Find where the given text appears and provide that cell's center as (X, Y) coordinate. 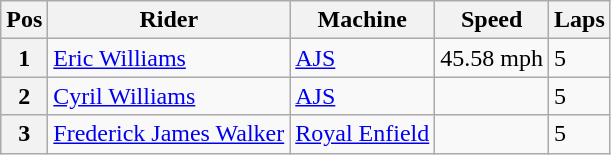
Eric Williams (169, 58)
3 (24, 134)
Frederick James Walker (169, 134)
Rider (169, 20)
Pos (24, 20)
Laps (580, 20)
Machine (362, 20)
1 (24, 58)
45.58 mph (492, 58)
Speed (492, 20)
Royal Enfield (362, 134)
2 (24, 96)
Cyril Williams (169, 96)
